Return the [x, y] coordinate for the center point of the cell that contains the specified text.  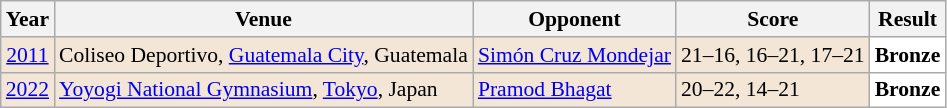
21–16, 16–21, 17–21 [773, 55]
Score [773, 19]
Year [28, 19]
Pramod Bhagat [574, 90]
Yoyogi National Gymnasium, Tokyo, Japan [264, 90]
Simón Cruz Mondejar [574, 55]
20–22, 14–21 [773, 90]
Result [908, 19]
Coliseo Deportivo, Guatemala City, Guatemala [264, 55]
2011 [28, 55]
2022 [28, 90]
Venue [264, 19]
Opponent [574, 19]
